Search for the cell housing the specified text and yield its (X, Y) center coordinate. 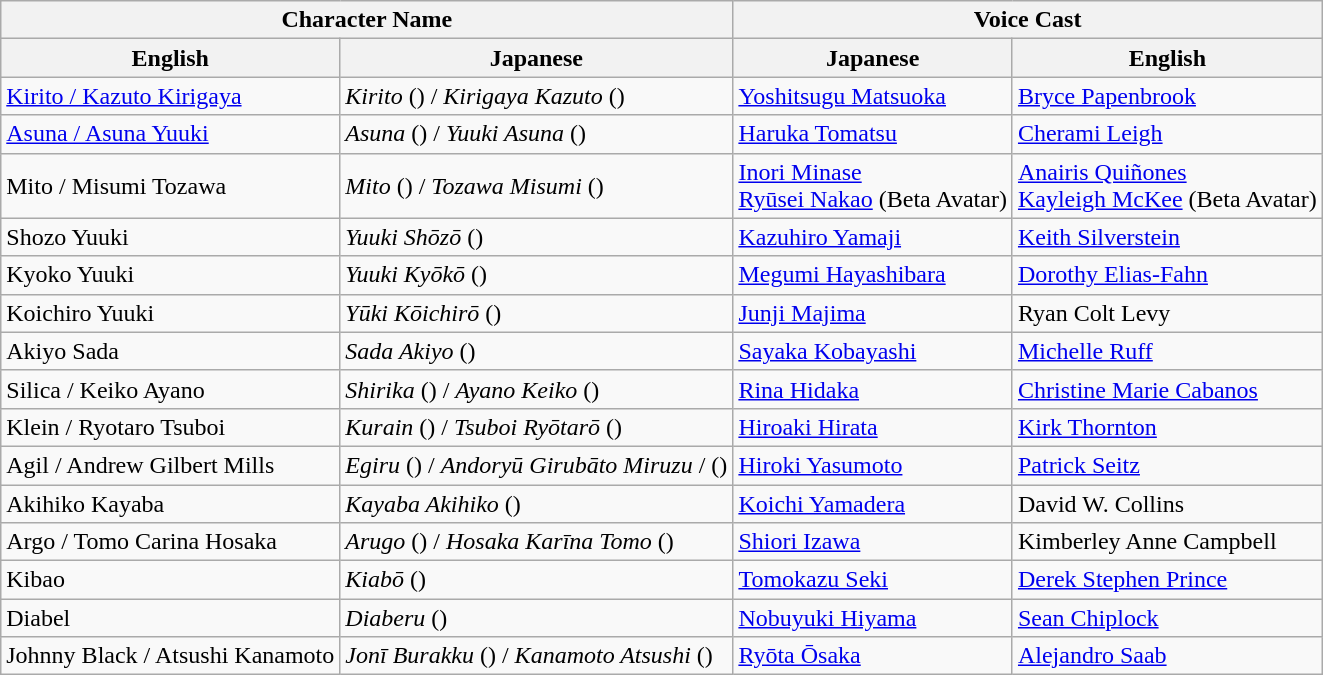
Yuuki Shōzō () (536, 237)
Ryōta Ōsaka (873, 656)
Asuna () / Yuuki Asuna () (536, 134)
Kyoko Yuuki (170, 275)
Diabel (170, 618)
Megumi Hayashibara (873, 275)
Kirito () / Kirigaya Kazuto () (536, 96)
Mito / Misumi Tozawa (170, 186)
Sayaka Kobayashi (873, 351)
Sada Akiyo () (536, 351)
Bryce Papenbrook (1167, 96)
Shiori Izawa (873, 542)
Yūki Kōichirō () (536, 313)
Derek Stephen Prince (1167, 580)
Silica / Keiko Ayano (170, 389)
Kurain () / Tsuboi Ryōtarō () (536, 427)
Kayaba Akihiko () (536, 503)
Johnny Black / Atsushi Kanamoto (170, 656)
Character Name (367, 20)
Haruka Tomatsu (873, 134)
Junji Majima (873, 313)
Koichi Yamadera (873, 503)
Argo / Tomo Carina Hosaka (170, 542)
Voice Cast (1028, 20)
Shirika () / Ayano Keiko () (536, 389)
Yoshitsugu Matsuoka (873, 96)
Anairis QuiñonesKayleigh McKee (Beta Avatar) (1167, 186)
Tomokazu Seki (873, 580)
Yuuki Kyōkō () (536, 275)
Klein / Ryotaro Tsuboi (170, 427)
Cherami Leigh (1167, 134)
Shozo Yuuki (170, 237)
Jonī Burakku () / Kanamoto Atsushi () (536, 656)
Asuna / Asuna Yuuki (170, 134)
David W. Collins (1167, 503)
Dorothy Elias-Fahn (1167, 275)
Kirk Thornton (1167, 427)
Patrick Seitz (1167, 465)
Diaberu () (536, 618)
Michelle Ruff (1167, 351)
Agil / Andrew Gilbert Mills (170, 465)
Christine Marie Cabanos (1167, 389)
Sean Chiplock (1167, 618)
Kazuhiro Yamaji (873, 237)
Mito () / Tozawa Misumi () (536, 186)
Kimberley Anne Campbell (1167, 542)
Keith Silverstein (1167, 237)
Nobuyuki Hiyama (873, 618)
Hiroaki Hirata (873, 427)
Kirito / Kazuto Kirigaya (170, 96)
Arugo () / Hosaka Karīna Tomo () (536, 542)
Hiroki Yasumoto (873, 465)
Egiru () / Andoryū Girubāto Miruzu / () (536, 465)
Rina Hidaka (873, 389)
Inori MinaseRyūsei Nakao (Beta Avatar) (873, 186)
Alejandro Saab (1167, 656)
Ryan Colt Levy (1167, 313)
Kibao (170, 580)
Akiyo Sada (170, 351)
Akihiko Kayaba (170, 503)
Kiabō () (536, 580)
Koichiro Yuuki (170, 313)
